Detect which cell encompasses the target text, then output its (x, y) center coordinate. 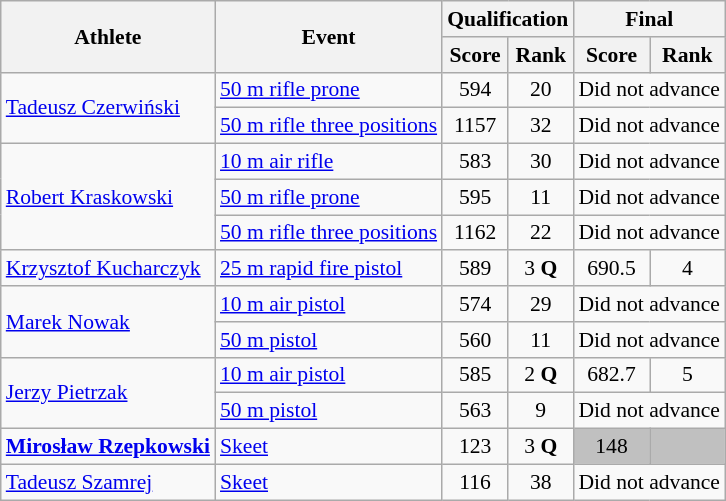
Qualification (508, 19)
Marek Nowak (108, 322)
682.7 (611, 375)
563 (475, 411)
Jerzy Pietrzak (108, 392)
585 (475, 375)
Tadeusz Czerwiński (108, 108)
25 m rapid fire pistol (328, 269)
29 (540, 304)
574 (475, 304)
38 (540, 482)
594 (475, 90)
595 (475, 197)
5 (688, 375)
148 (611, 447)
Mirosław Rzepkowski (108, 447)
Event (328, 36)
Athlete (108, 36)
690.5 (611, 269)
4 (688, 269)
Final (649, 19)
20 (540, 90)
Tadeusz Szamrej (108, 482)
Robert Kraskowski (108, 198)
10 m air rifle (328, 162)
1162 (475, 233)
560 (475, 340)
30 (540, 162)
589 (475, 269)
Krzysztof Kucharczyk (108, 269)
1157 (475, 126)
583 (475, 162)
2 Q (540, 375)
22 (540, 233)
32 (540, 126)
9 (540, 411)
116 (475, 482)
123 (475, 447)
